Locate the cell with the specified text and output its (x, y) center coordinate. 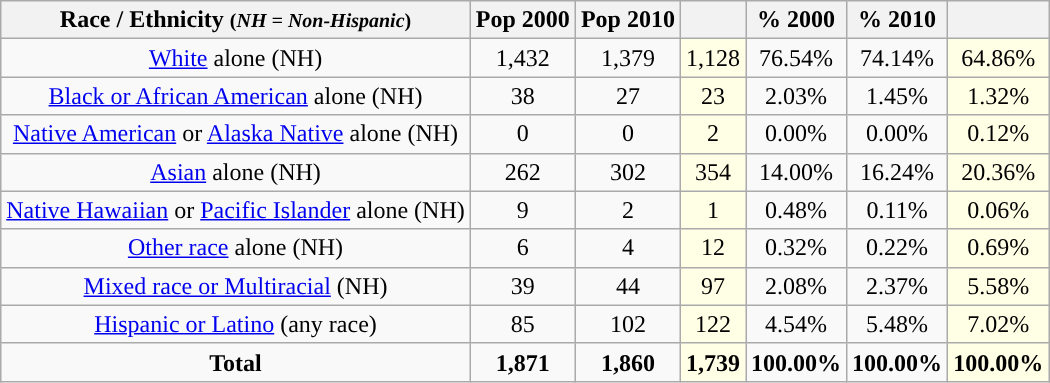
6 (522, 248)
Pop 2000 (522, 20)
262 (522, 172)
0.12% (998, 134)
1.32% (998, 96)
64.86% (998, 58)
1,739 (712, 362)
14.00% (796, 172)
20.36% (998, 172)
Race / Ethnicity (NH = Non-Hispanic) (236, 20)
Native American or Alaska Native alone (NH) (236, 134)
5.48% (898, 324)
1,128 (712, 58)
12 (712, 248)
7.02% (998, 324)
0.22% (898, 248)
122 (712, 324)
1,379 (628, 58)
102 (628, 324)
16.24% (898, 172)
0.48% (796, 210)
Total (236, 362)
38 (522, 96)
23 (712, 96)
% 2000 (796, 20)
2.37% (898, 286)
% 2010 (898, 20)
74.14% (898, 58)
9 (522, 210)
0.69% (998, 248)
White alone (NH) (236, 58)
2.08% (796, 286)
4.54% (796, 324)
44 (628, 286)
Other race alone (NH) (236, 248)
1,432 (522, 58)
4 (628, 248)
Pop 2010 (628, 20)
302 (628, 172)
2.03% (796, 96)
1,860 (628, 362)
0.11% (898, 210)
27 (628, 96)
5.58% (998, 286)
85 (522, 324)
76.54% (796, 58)
1 (712, 210)
1.45% (898, 96)
0.06% (998, 210)
Black or African American alone (NH) (236, 96)
Native Hawaiian or Pacific Islander alone (NH) (236, 210)
Asian alone (NH) (236, 172)
97 (712, 286)
1,871 (522, 362)
Mixed race or Multiracial (NH) (236, 286)
Hispanic or Latino (any race) (236, 324)
354 (712, 172)
0.32% (796, 248)
39 (522, 286)
